For the text-containing cell, return its midpoint in (X, Y) coordinate format. 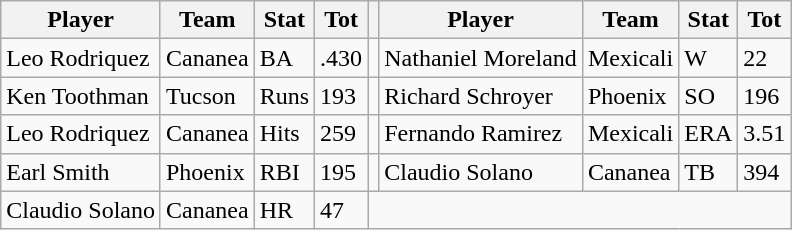
Richard Schroyer (481, 96)
394 (764, 172)
W (708, 58)
Tucson (207, 96)
Nathaniel Moreland (481, 58)
47 (342, 210)
.430 (342, 58)
196 (764, 96)
22 (764, 58)
3.51 (764, 134)
TB (708, 172)
RBI (284, 172)
Runs (284, 96)
ERA (708, 134)
259 (342, 134)
Fernando Ramirez (481, 134)
HR (284, 210)
Ken Toothman (81, 96)
Earl Smith (81, 172)
195 (342, 172)
Hits (284, 134)
BA (284, 58)
193 (342, 96)
SO (708, 96)
